Determine the [x, y] coordinate at the center of the cell enclosing the given text.  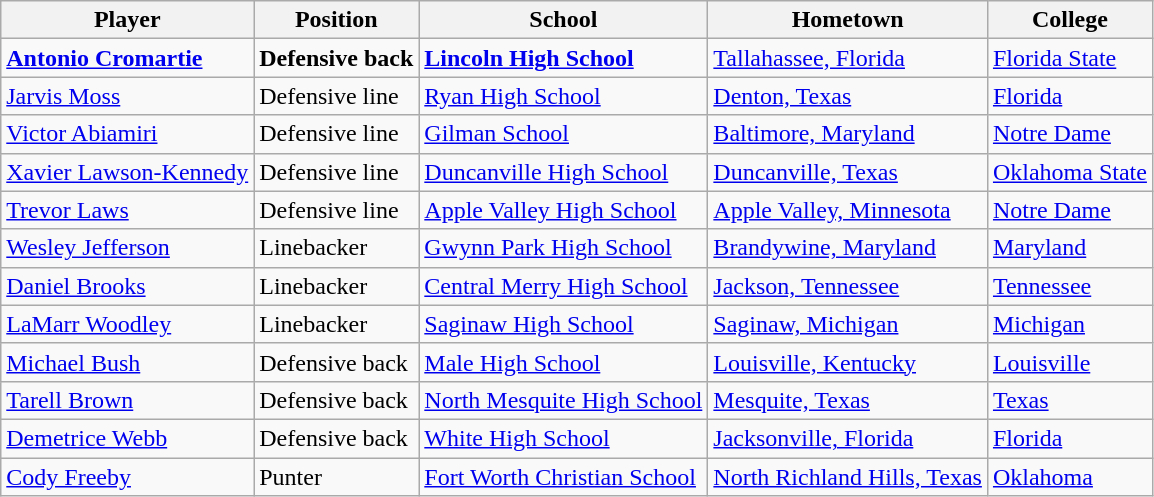
LaMarr Woodley [128, 324]
Central Merry High School [564, 286]
Tennessee [1070, 286]
Demetrice Webb [128, 438]
Gwynn Park High School [564, 248]
Jarvis Moss [128, 96]
Position [336, 20]
Oklahoma State [1070, 172]
Mesquite, Texas [848, 400]
Michigan [1070, 324]
Saginaw High School [564, 324]
Xavier Lawson-Kennedy [128, 172]
College [1070, 20]
Louisville [1070, 362]
Brandywine, Maryland [848, 248]
Male High School [564, 362]
Saginaw, Michigan [848, 324]
Texas [1070, 400]
Duncanville, Texas [848, 172]
Michael Bush [128, 362]
Jackson, Tennessee [848, 286]
Denton, Texas [848, 96]
Gilman School [564, 134]
Lincoln High School [564, 58]
Maryland [1070, 248]
North Richland Hills, Texas [848, 477]
Apple Valley, Minnesota [848, 210]
Player [128, 20]
Tallahassee, Florida [848, 58]
Hometown [848, 20]
Cody Freeby [128, 477]
North Mesquite High School [564, 400]
Daniel Brooks [128, 286]
Apple Valley High School [564, 210]
Antonio Cromartie [128, 58]
Ryan High School [564, 96]
Punter [336, 477]
Tarell Brown [128, 400]
School [564, 20]
White High School [564, 438]
Louisville, Kentucky [848, 362]
Trevor Laws [128, 210]
Victor Abiamiri [128, 134]
Wesley Jefferson [128, 248]
Fort Worth Christian School [564, 477]
Florida State [1070, 58]
Oklahoma [1070, 477]
Jacksonville, Florida [848, 438]
Baltimore, Maryland [848, 134]
Duncanville High School [564, 172]
